Scan for the cell matching the given text and deliver its (x, y) coordinate at center. 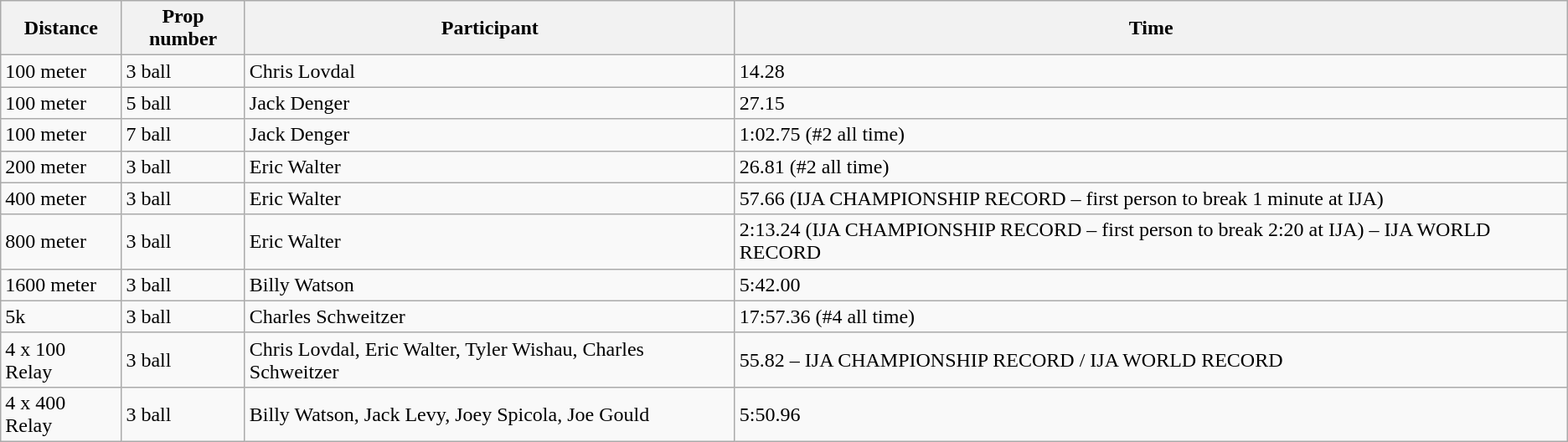
Distance (61, 28)
26.81 (#2 all time) (1151, 167)
2:13.24 (IJA CHAMPIONSHIP RECORD – first person to break 2:20 at IJA) – IJA WORLD RECORD (1151, 241)
4 x 400 Relay (61, 414)
Billy Watson (489, 285)
1:02.75 (#2 all time) (1151, 135)
14.28 (1151, 71)
Chris Lovdal (489, 71)
Time (1151, 28)
800 meter (61, 241)
5 ball (183, 103)
57.66 (IJA CHAMPIONSHIP RECORD – first person to break 1 minute at IJA) (1151, 198)
400 meter (61, 198)
17:57.36 (#4 all time) (1151, 316)
200 meter (61, 167)
Chris Lovdal, Eric Walter, Tyler Wishau, Charles Schweitzer (489, 360)
27.15 (1151, 103)
Charles Schweitzer (489, 316)
Participant (489, 28)
5:42.00 (1151, 285)
5:50.96 (1151, 414)
1600 meter (61, 285)
Prop number (183, 28)
55.82 – IJA CHAMPIONSHIP RECORD / IJA WORLD RECORD (1151, 360)
5k (61, 316)
7 ball (183, 135)
4 x 100 Relay (61, 360)
Billy Watson, Jack Levy, Joey Spicola, Joe Gould (489, 414)
